Locate the cell with the specified text and output its (X, Y) center coordinate. 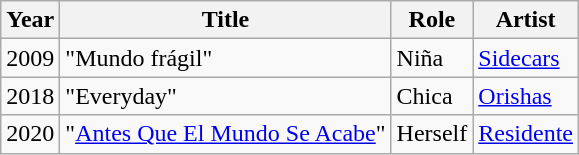
"Mundo frágil" (226, 58)
Title (226, 20)
2018 (30, 96)
Year (30, 20)
Orishas (526, 96)
Sidecars (526, 58)
"Antes Que El Mundo Se Acabe" (226, 134)
Role (432, 20)
Herself (432, 134)
Artist (526, 20)
Residente (526, 134)
"Everyday" (226, 96)
2020 (30, 134)
2009 (30, 58)
Chica (432, 96)
Niña (432, 58)
